Search for the cell housing the specified text and yield its (x, y) center coordinate. 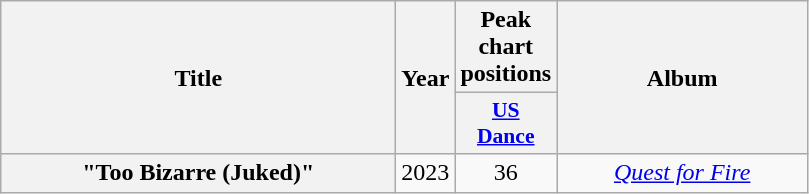
Title (198, 78)
Peak chart positions (506, 47)
Year (426, 78)
2023 (426, 173)
Quest for Fire (682, 173)
"Too Bizarre (Juked)" (198, 173)
36 (506, 173)
Album (682, 78)
USDance (506, 124)
